Search for the cell housing the specified text and yield its [X, Y] center coordinate. 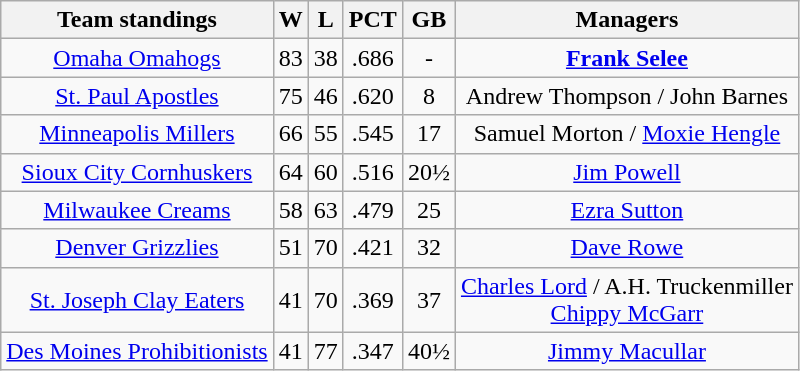
58 [290, 210]
Andrew Thompson / John Barnes [626, 96]
.516 [372, 172]
46 [326, 96]
Milwaukee Creams [137, 210]
Charles Lord / A.H. Truckenmiller Chippy McGarr [626, 300]
51 [290, 248]
83 [290, 58]
25 [428, 210]
Samuel Morton / Moxie Hengle [626, 134]
.620 [372, 96]
20½ [428, 172]
.347 [372, 351]
Ezra Sutton [626, 210]
Omaha Omahogs [137, 58]
37 [428, 300]
77 [326, 351]
Sioux City Cornhuskers [137, 172]
St. Paul Apostles [137, 96]
GB [428, 20]
Minneapolis Millers [137, 134]
.479 [372, 210]
Jim Powell [626, 172]
PCT [372, 20]
63 [326, 210]
.545 [372, 134]
Denver Grizzlies [137, 248]
.369 [372, 300]
St. Joseph Clay Eaters [137, 300]
55 [326, 134]
75 [290, 96]
Managers [626, 20]
Jimmy Macullar [626, 351]
Des Moines Prohibitionists [137, 351]
66 [290, 134]
Frank Selee [626, 58]
38 [326, 58]
40½ [428, 351]
Team standings [137, 20]
- [428, 58]
Dave Rowe [626, 248]
17 [428, 134]
L [326, 20]
8 [428, 96]
32 [428, 248]
.686 [372, 58]
.421 [372, 248]
W [290, 20]
60 [326, 172]
64 [290, 172]
